Return the (X, Y) coordinate for the center point of the cell that contains the specified text.  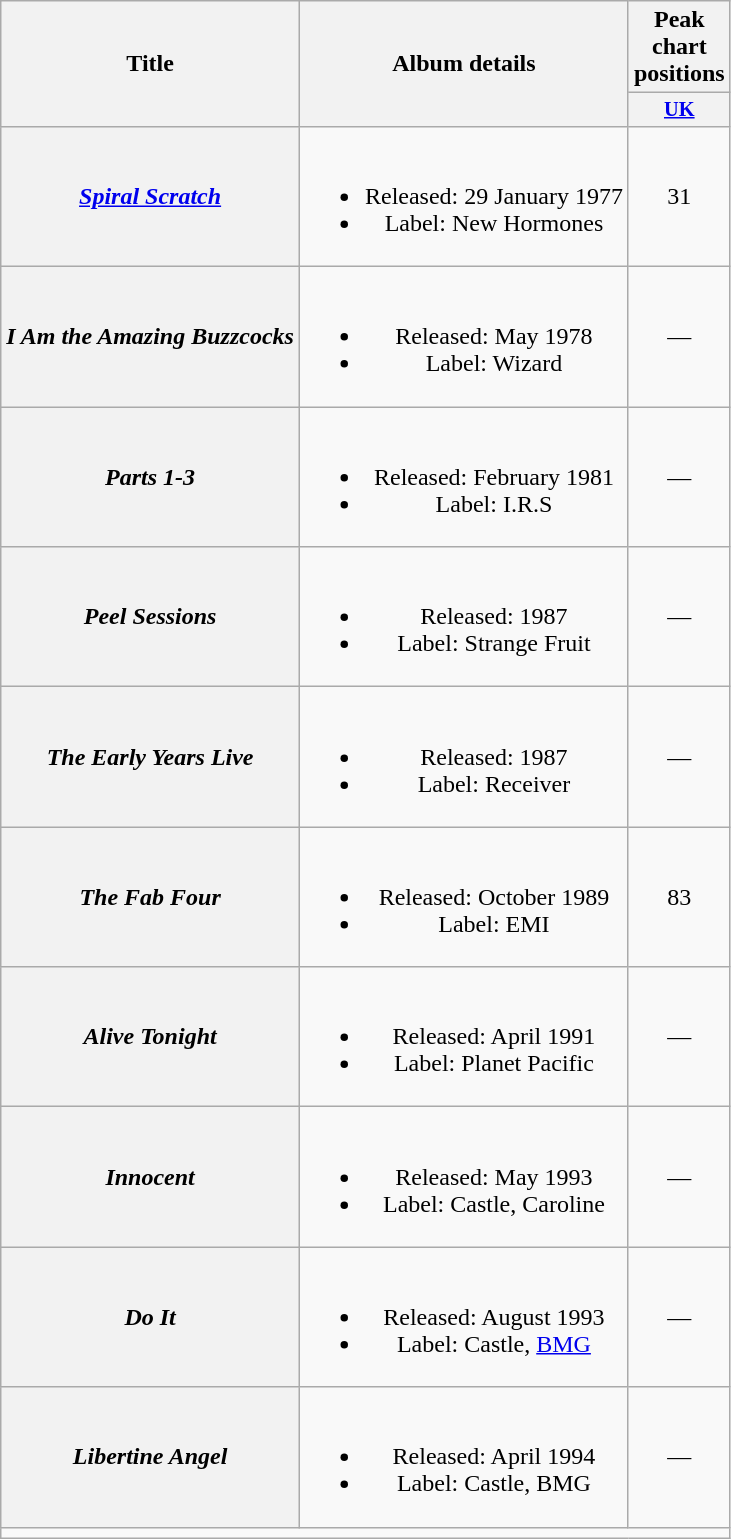
UK (679, 110)
Released: February 1981Label: I.R.S (464, 477)
Alive Tonight (150, 1037)
31 (679, 196)
The Early Years Live (150, 757)
Album details (464, 64)
Do It (150, 1317)
I Am the Amazing Buzzcocks (150, 337)
Released: May 1993Label: Castle, Caroline (464, 1177)
Released: October 1989Label: EMI (464, 897)
Released: May 1978Label: Wizard (464, 337)
Peak chart positions (679, 47)
Spiral Scratch (150, 196)
Released: April 1994Label: Castle, BMG (464, 1457)
Released: 1987Label: Receiver (464, 757)
Released: August 1993Label: Castle, BMG (464, 1317)
Parts 1-3 (150, 477)
Peel Sessions (150, 617)
Libertine Angel (150, 1457)
Released: April 1991Label: Planet Pacific (464, 1037)
The Fab Four (150, 897)
Title (150, 64)
83 (679, 897)
Released: 1987Label: Strange Fruit (464, 617)
Innocent (150, 1177)
Released: 29 January 1977Label: New Hormones (464, 196)
